Output the [x, y] coordinate of the center of the cell containing the given text.  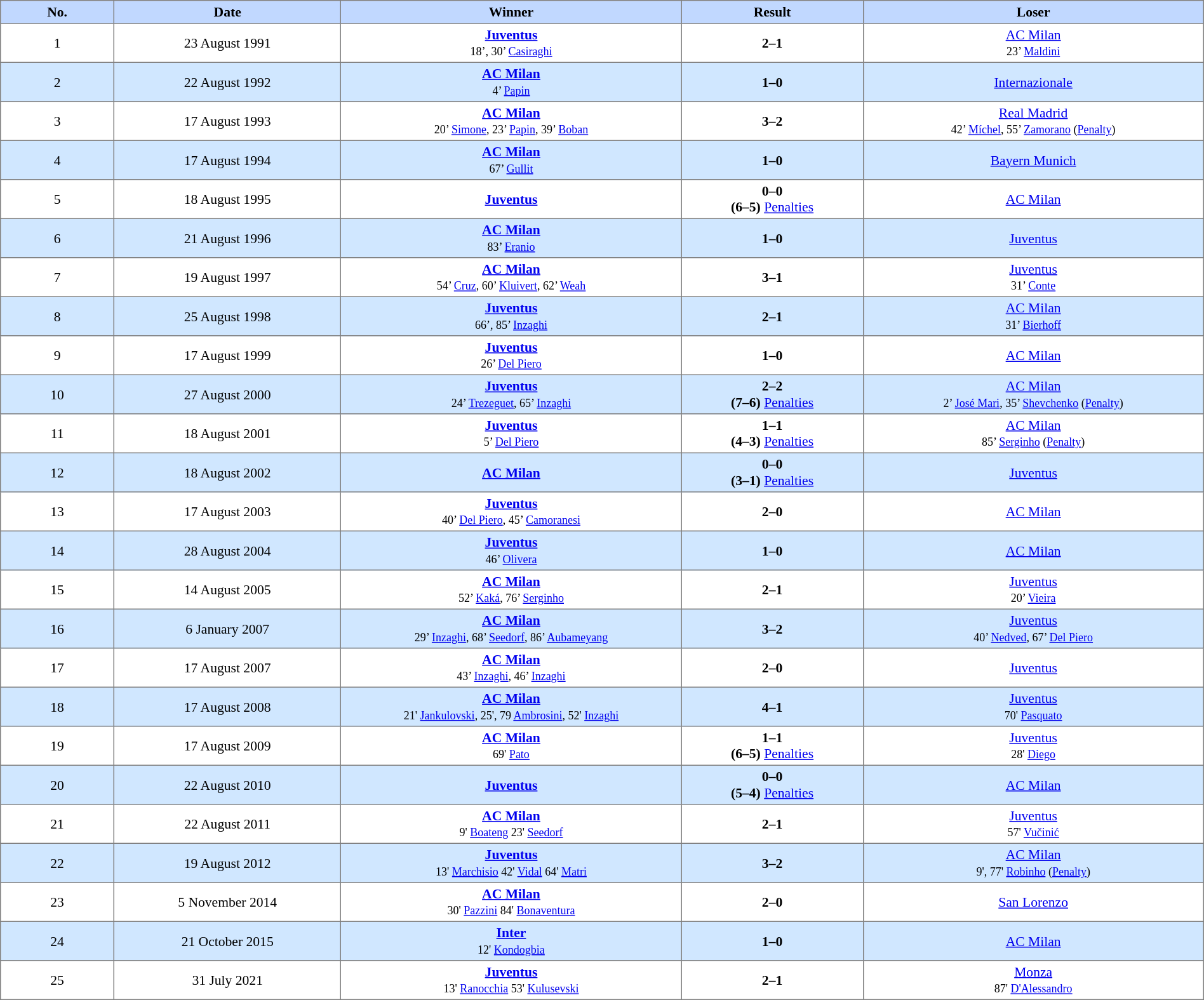
Juventus66’, 85’ Inzaghi [511, 316]
15 [57, 590]
Monza87' D'Alessandro [1033, 980]
7 [57, 277]
8 [57, 316]
AC Milan69' Pato [511, 746]
Juventus26’ Del Piero [511, 356]
Juventus 28' Diego [1033, 746]
28 August 2004 [227, 550]
23 August 1991 [227, 43]
AC Milan20’ Simone, 23’ Papin, 39’ Boban [511, 121]
Loser [1033, 12]
17 August 1999 [227, 356]
AC Milan21' Jankulovski, 25', 79 Ambrosini, 52' Inzaghi [511, 707]
2–2(7–6) Penalties [772, 394]
AC Milan30' Pazzini 84' Bonaventura [511, 902]
AC Milan29’ Inzaghi, 68’ Seedorf, 86’ Aubameyang [511, 629]
17 August 2008 [227, 707]
5 November 2014 [227, 902]
17 August 2007 [227, 668]
AC Milan4’ Papin [511, 82]
Juventus40’ Nedved, 67’ Del Piero [1033, 629]
4 [57, 160]
Juventus 57' Vučinić [1033, 824]
24 [57, 941]
AC Milan 9', 77' Robinho (Penalty) [1033, 863]
Juventus20’ Vieira [1033, 590]
18 August 2002 [227, 472]
14 [57, 550]
13 [57, 512]
25 [57, 980]
AC Milan54’ Cruz, 60’ Kluivert, 62’ Weah [511, 277]
10 [57, 394]
19 August 2012 [227, 863]
Winner [511, 12]
1 [57, 43]
Inter12' Kondogbia [511, 941]
1–1(6–5) Penalties [772, 746]
Internazionale [1033, 82]
Juventus18’, 30’ Casiraghi [511, 43]
AC Milan52’ Kaká, 76’ Serginho [511, 590]
Juventus24’ Trezeguet, 65’ Inzaghi [511, 394]
22 August 2011 [227, 824]
17 August 1993 [227, 121]
21 October 2015 [227, 941]
Juventus13' Ranocchia 53' Kulusevski [511, 980]
21 [57, 824]
Juventus13' Marchisio 42' Vidal 64' Matri [511, 863]
Real Madrid42’ Míchel, 55’ Zamorano (Penalty) [1033, 121]
18 [57, 707]
Juventus40’ Del Piero, 45’ Camoranesi [511, 512]
17 August 2009 [227, 746]
17 August 2003 [227, 512]
9 [57, 356]
3 [57, 121]
20 [57, 785]
22 August 1992 [227, 82]
17 [57, 668]
0–0(5–4) Penalties [772, 785]
Bayern Munich [1033, 160]
6 [57, 238]
0–0(3–1) Penalties [772, 472]
19 [57, 746]
22 August 2010 [227, 785]
25 August 1998 [227, 316]
AC Milan67’ Gullit [511, 160]
18 August 1995 [227, 199]
AC Milan9' Boateng 23' Seedorf [511, 824]
Juventus31’ Conte [1033, 277]
16 [57, 629]
No. [57, 12]
AC Milan83’ Eranio [511, 238]
Result [772, 12]
18 August 2001 [227, 434]
AC Milan85’ Serginho (Penalty) [1033, 434]
23 [57, 902]
22 [57, 863]
31 July 2021 [227, 980]
6 January 2007 [227, 629]
2 [57, 82]
AC Milan43’ Inzaghi, 46’ Inzaghi [511, 668]
4–1 [772, 707]
1–1(4–3) Penalties [772, 434]
Juventus5’ Del Piero [511, 434]
11 [57, 434]
14 August 2005 [227, 590]
21 August 1996 [227, 238]
AC Milan2’ José Mari, 35’ Shevchenko (Penalty) [1033, 394]
Juventus46’ Olivera [511, 550]
Juventus 70' Pasquato [1033, 707]
19 August 1997 [227, 277]
AC Milan23’ Maldini [1033, 43]
Date [227, 12]
San Lorenzo [1033, 902]
AC Milan31’ Bierhoff [1033, 316]
3–1 [772, 277]
5 [57, 199]
27 August 2000 [227, 394]
12 [57, 472]
0–0(6–5) Penalties [772, 199]
17 August 1994 [227, 160]
